From the cell containing the given text, extract its center point as [X, Y] coordinate. 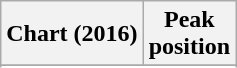
Peak position [189, 34]
Chart (2016) [72, 34]
